Pinpoint the cell where the given text exists, returning its (x, y) midpoint coordinate. 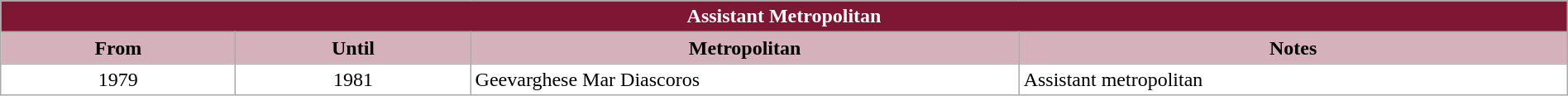
Notes (1293, 48)
Assistant metropolitan (1293, 79)
Assistant Metropolitan (784, 17)
Until (353, 48)
1981 (353, 79)
From (118, 48)
1979 (118, 79)
Geevarghese Mar Diascoros (744, 79)
Metropolitan (744, 48)
